For the text-containing cell, return its midpoint in [X, Y] coordinate format. 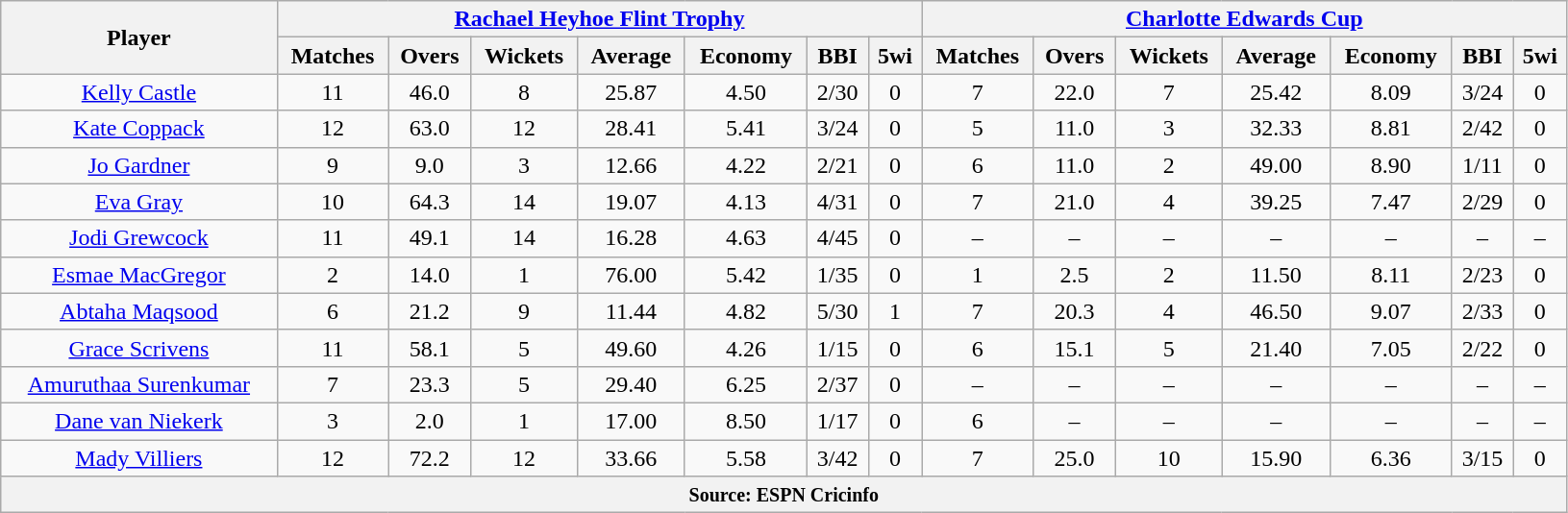
4/45 [837, 238]
8.81 [1390, 129]
Source: ESPN Cricinfo [784, 495]
8.09 [1390, 92]
Eva Gray [138, 202]
15.1 [1075, 348]
1/17 [837, 421]
2/23 [1482, 275]
Jodi Grewcock [138, 238]
5.58 [746, 458]
7.47 [1390, 202]
4/31 [837, 202]
21.40 [1276, 348]
58.1 [430, 348]
6.25 [746, 384]
25.0 [1075, 458]
63.0 [430, 129]
2/42 [1482, 129]
21.0 [1075, 202]
4.63 [746, 238]
20.3 [1075, 311]
22.0 [1075, 92]
8.90 [1390, 165]
49.60 [631, 348]
12.66 [631, 165]
Grace Scrivens [138, 348]
4.26 [746, 348]
32.33 [1276, 129]
Player [138, 37]
33.66 [631, 458]
46.50 [1276, 311]
Kate Coppack [138, 129]
Mady Villiers [138, 458]
39.25 [1276, 202]
Kelly Castle [138, 92]
4.13 [746, 202]
Esmae MacGregor [138, 275]
5/30 [837, 311]
19.07 [631, 202]
46.0 [430, 92]
Abtaha Maqsood [138, 311]
8 [525, 92]
9.07 [1390, 311]
Charlotte Edwards Cup [1244, 19]
8.11 [1390, 275]
Dane van Niekerk [138, 421]
72.2 [430, 458]
2/30 [837, 92]
17.00 [631, 421]
14.0 [430, 275]
16.28 [631, 238]
8.50 [746, 421]
49.1 [430, 238]
3/42 [837, 458]
25.87 [631, 92]
5.42 [746, 275]
2.0 [430, 421]
2/33 [1482, 311]
2/29 [1482, 202]
1/35 [837, 275]
29.40 [631, 384]
49.00 [1276, 165]
21.2 [430, 311]
2/37 [837, 384]
7.05 [1390, 348]
2/21 [837, 165]
Amuruthaa Surenkumar [138, 384]
4.82 [746, 311]
64.3 [430, 202]
3/15 [1482, 458]
5.41 [746, 129]
6.36 [1390, 458]
4.22 [746, 165]
2.5 [1075, 275]
11.44 [631, 311]
25.42 [1276, 92]
9.0 [430, 165]
1/11 [1482, 165]
15.90 [1276, 458]
2/22 [1482, 348]
76.00 [631, 275]
Jo Gardner [138, 165]
28.41 [631, 129]
1/15 [837, 348]
Rachael Heyhoe Flint Trophy [600, 19]
11.50 [1276, 275]
23.3 [430, 384]
4.50 [746, 92]
